Identify which cell holds the provided text, then report its (X, Y) central coordinate. 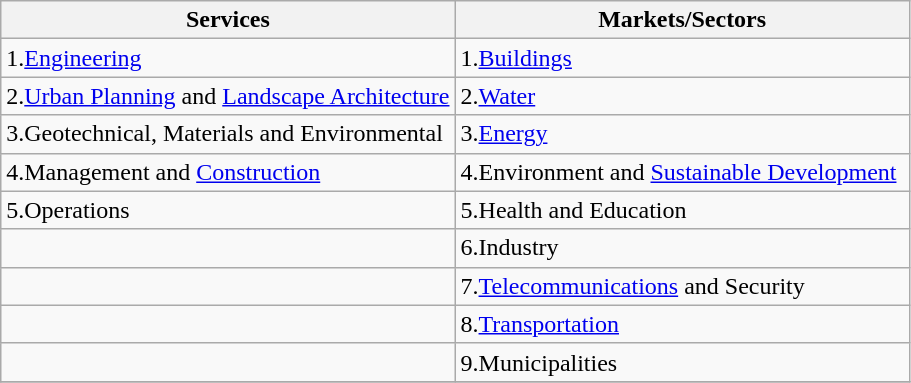
2.Water (682, 96)
9.Municipalities (682, 362)
2.Urban Planning and Landscape Architecture (228, 96)
5.Health and Education (682, 210)
5.Operations (228, 210)
7.Telecommunications and Security (682, 286)
3.Geotechnical, Materials and Environmental (228, 134)
1.Engineering (228, 58)
4.Environment and Sustainable Development (682, 172)
1.Buildings (682, 58)
3.Energy (682, 134)
6.Industry (682, 248)
Markets/Sectors (682, 20)
4.Management and Construction (228, 172)
Services (228, 20)
8.Transportation (682, 324)
